Extract the (x, y) coordinate from the center of the cell holding the provided text.  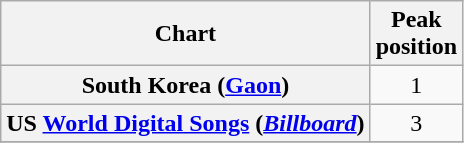
US World Digital Songs (Billboard) (186, 123)
Chart (186, 34)
Peakposition (416, 34)
3 (416, 123)
South Korea (Gaon) (186, 85)
1 (416, 85)
